Pinpoint the cell where the given text exists, returning its (X, Y) midpoint coordinate. 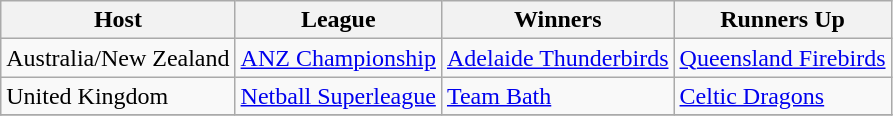
Adelaide Thunderbirds (558, 58)
Runners Up (782, 20)
United Kingdom (118, 96)
Host (118, 20)
League (338, 20)
Celtic Dragons (782, 96)
ANZ Championship (338, 58)
Australia/New Zealand (118, 58)
Queensland Firebirds (782, 58)
Team Bath (558, 96)
Netball Superleague (338, 96)
Winners (558, 20)
